Determine the (X, Y) coordinate at the center of the cell enclosing the given text.  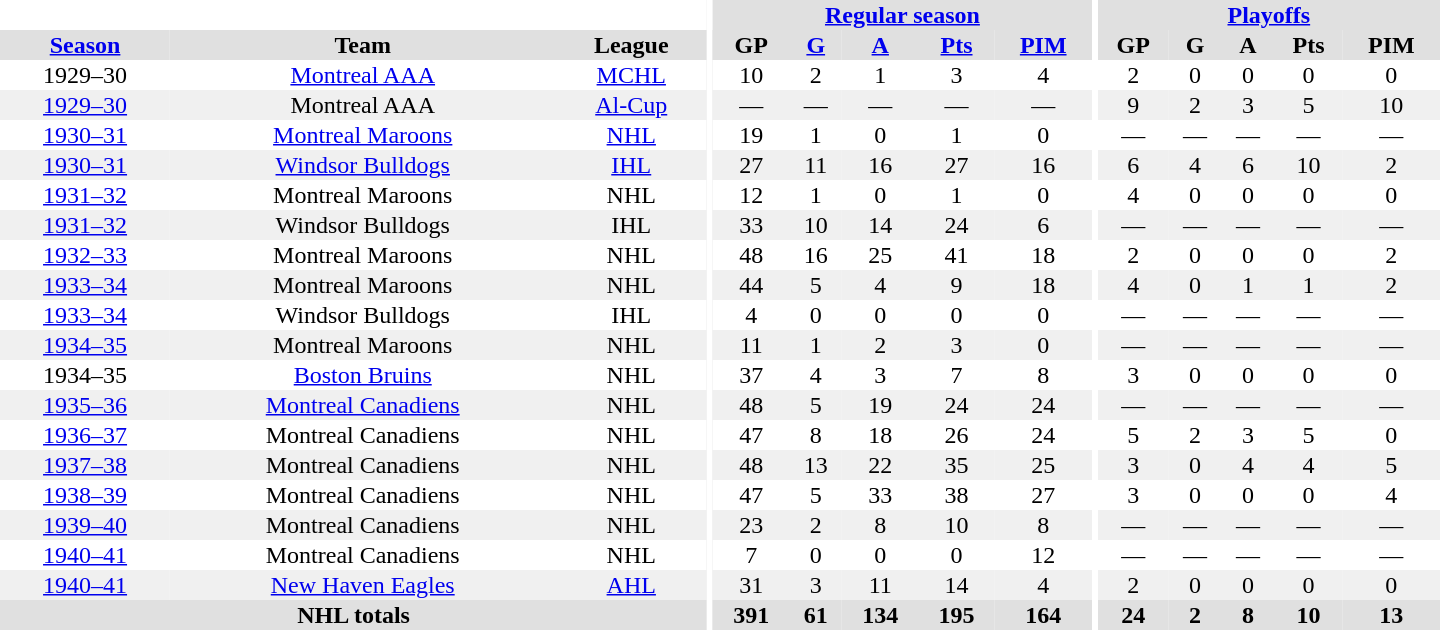
Team (362, 45)
Regular season (902, 15)
1935–36 (85, 405)
1939–40 (85, 525)
44 (751, 285)
61 (816, 615)
League (631, 45)
New Haven Eagles (362, 585)
1936–37 (85, 435)
1937–38 (85, 465)
Season (85, 45)
Playoffs (1269, 15)
1938–39 (85, 495)
164 (1044, 615)
41 (956, 255)
NHL totals (354, 615)
134 (880, 615)
38 (956, 495)
23 (751, 525)
Al-Cup (631, 105)
Boston Bruins (362, 375)
AHL (631, 585)
22 (880, 465)
35 (956, 465)
37 (751, 375)
26 (956, 435)
MCHL (631, 75)
31 (751, 585)
195 (956, 615)
391 (751, 615)
1932–33 (85, 255)
